Provide the (x, y) coordinate of the cell's center where the given text is located.  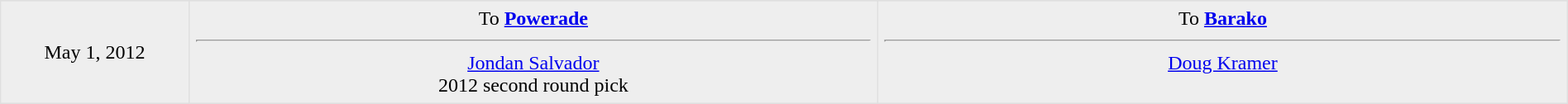
To BarakoDoug Kramer (1223, 52)
To PoweradeJondan Salvador2012 second round pick (533, 52)
May 1, 2012 (94, 52)
